Provide the [X, Y] coordinate of the cell's center where the given text is located.  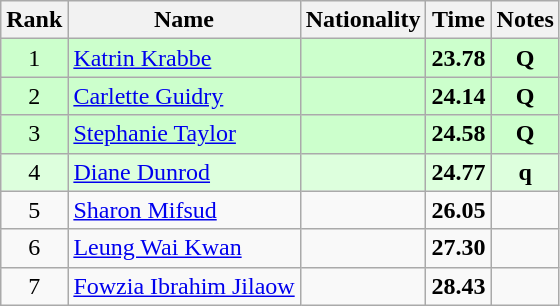
24.14 [458, 96]
23.78 [458, 58]
26.05 [458, 210]
28.43 [458, 286]
q [525, 172]
Rank [34, 20]
4 [34, 172]
5 [34, 210]
Stephanie Taylor [184, 134]
Leung Wai Kwan [184, 248]
24.77 [458, 172]
Name [184, 20]
2 [34, 96]
24.58 [458, 134]
Notes [525, 20]
Carlette Guidry [184, 96]
Time [458, 20]
Diane Dunrod [184, 172]
7 [34, 286]
Nationality [363, 20]
Katrin Krabbe [184, 58]
Sharon Mifsud [184, 210]
3 [34, 134]
6 [34, 248]
27.30 [458, 248]
Fowzia Ibrahim Jilaow [184, 286]
1 [34, 58]
